Detect which cell encompasses the target text, then output its [X, Y] center coordinate. 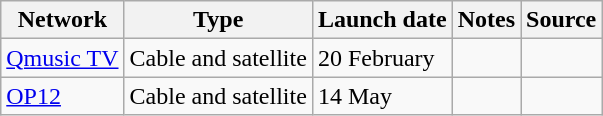
Source [562, 20]
Type [218, 20]
14 May [382, 96]
Notes [486, 20]
20 February [382, 58]
Launch date [382, 20]
Network [62, 20]
OP12 [62, 96]
Qmusic TV [62, 58]
